From the cell containing the given text, extract its center point as [x, y] coordinate. 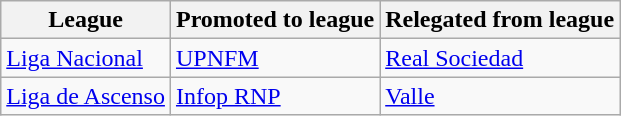
Liga de Ascenso [86, 96]
Promoted to league [274, 20]
League [86, 20]
Liga Nacional [86, 58]
Valle [500, 96]
Real Sociedad [500, 58]
Infop RNP [274, 96]
UPNFM [274, 58]
Relegated from league [500, 20]
